Detect which cell encompasses the target text, then output its [X, Y] center coordinate. 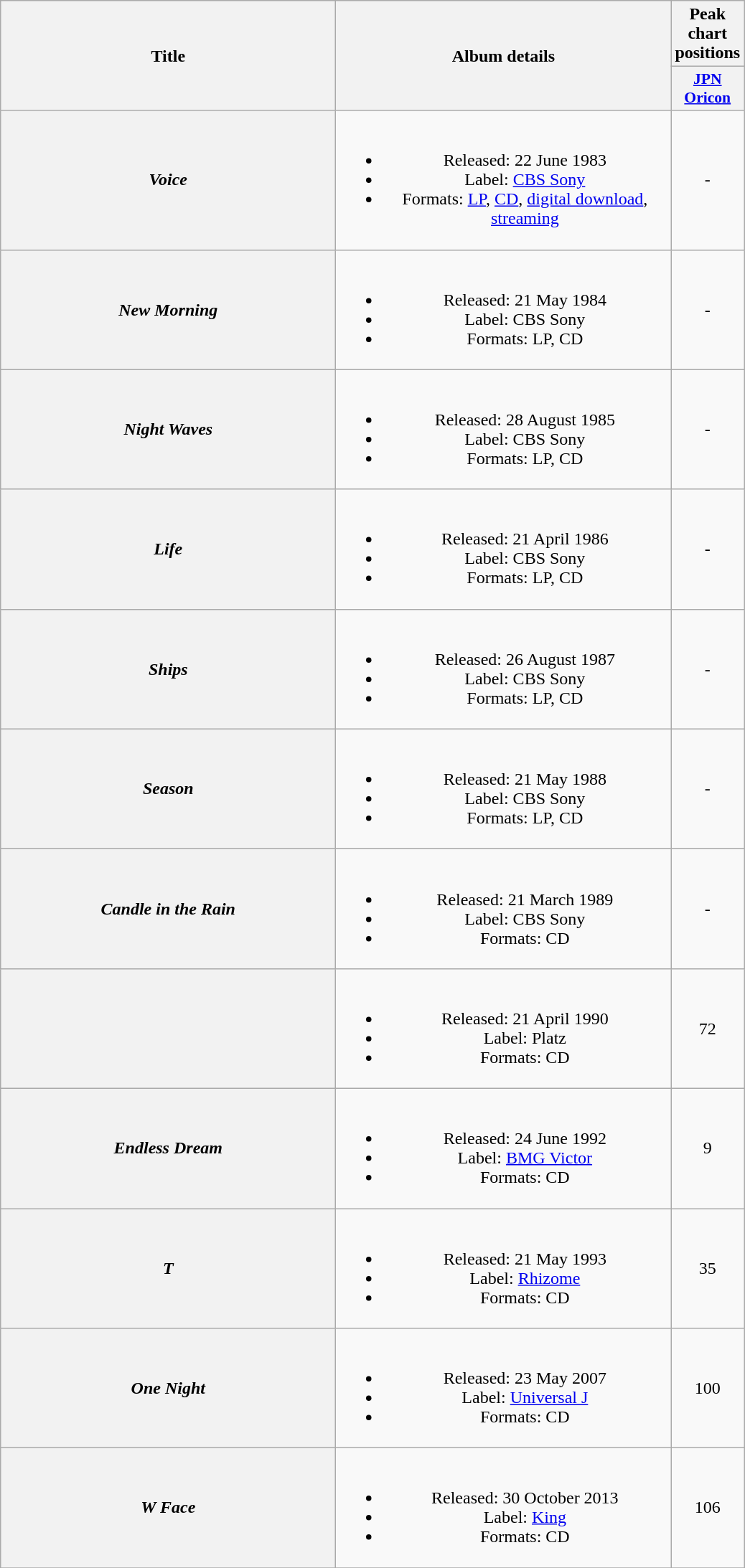
Night Waves [168, 429]
Released: 23 May 2007Label: Universal JFormats: CD [504, 1389]
Candle in the Rain [168, 908]
W Face [168, 1508]
One Night [168, 1389]
Released: 28 August 1985Label: CBS SonyFormats: LP, CD [504, 429]
72 [708, 1029]
JPNOricon [708, 89]
T [168, 1268]
Released: 21 March 1989Label: CBS SonyFormats: CD [504, 908]
Released: 21 May 1984Label: CBS SonyFormats: LP, CD [504, 310]
Life [168, 549]
100 [708, 1389]
Released: 30 October 2013Label: KingFormats: CD [504, 1508]
Released: 21 May 1993Label: RhizomeFormats: CD [504, 1268]
Voice [168, 180]
Title [168, 56]
Released: 21 May 1988Label: CBS SonyFormats: LP, CD [504, 789]
106 [708, 1508]
Released: 26 August 1987Label: CBS SonyFormats: LP, CD [504, 669]
Peak chart positions [708, 34]
Album details [504, 56]
9 [708, 1148]
Released: 21 April 1986Label: CBS SonyFormats: LP, CD [504, 549]
New Morning [168, 310]
35 [708, 1268]
Season [168, 789]
Released: 24 June 1992Label: BMG VictorFormats: CD [504, 1148]
Endless Dream [168, 1148]
Ships [168, 669]
Released: 22 June 1983Label: CBS SonyFormats: LP, CD, digital download, streaming [504, 180]
Released: 21 April 1990Label: PlatzFormats: CD [504, 1029]
